For the text-containing cell, return its midpoint in (X, Y) coordinate format. 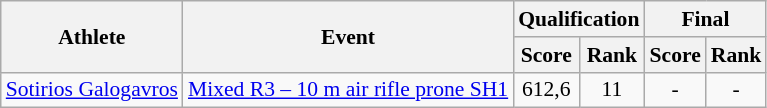
Qualification (578, 19)
Sotirios Galogavros (92, 90)
Mixed R3 – 10 m air rifle prone SH1 (348, 90)
612,6 (546, 90)
Athlete (92, 36)
Final (706, 19)
11 (612, 90)
Event (348, 36)
